Return [x, y] of the center of cell containing provided text 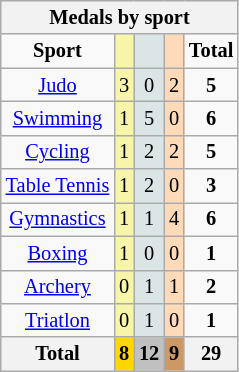
Swimming [58, 118]
Triatlon [58, 320]
Medals by sport [120, 17]
12 [149, 354]
Boxing [58, 253]
8 [124, 354]
Table Tennis [58, 186]
29 [211, 354]
Archery [58, 287]
Gymnastics [58, 219]
Cycling [58, 152]
Judo [58, 85]
9 [174, 354]
Sport [58, 51]
4 [174, 219]
